Return (x, y) of the center of cell containing provided text 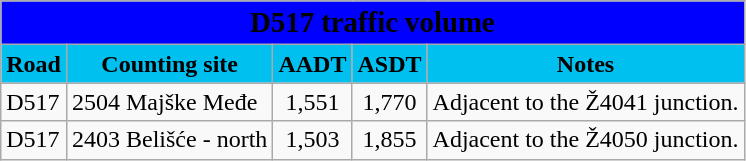
Adjacent to the Ž4050 junction. (586, 140)
2504 Majške Međe (169, 102)
AADT (312, 64)
1,503 (312, 140)
1,855 (390, 140)
2403 Belišće - north (169, 140)
ASDT (390, 64)
1,551 (312, 102)
Road (34, 64)
D517 traffic volume (372, 23)
Adjacent to the Ž4041 junction. (586, 102)
Counting site (169, 64)
1,770 (390, 102)
Notes (586, 64)
